Determine the [x, y] coordinate at the center of the cell enclosing the given text.  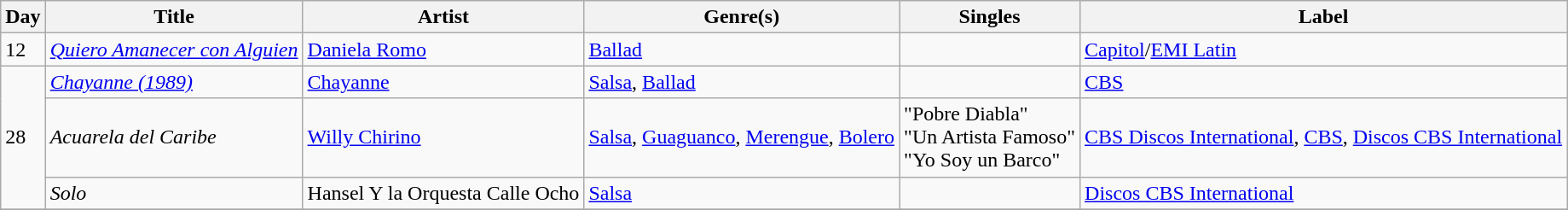
Discos CBS International [1323, 193]
Chayanne [443, 82]
Chayanne (1989) [174, 82]
Salsa, Ballad [742, 82]
Title [174, 17]
Willy Chirino [443, 137]
Solo [174, 193]
Quiero Amanecer con Alguien [174, 50]
Salsa, Guaguanco, Merengue, Bolero [742, 137]
Label [1323, 17]
12 [23, 50]
Ballad [742, 50]
Singles [990, 17]
Genre(s) [742, 17]
Salsa [742, 193]
Hansel Y la Orquesta Calle Ocho [443, 193]
"Pobre Diabla""Un Artista Famoso""Yo Soy un Barco" [990, 137]
Capitol/EMI Latin [1323, 50]
CBS [1323, 82]
Daniela Romo [443, 50]
Acuarela del Caribe [174, 137]
CBS Discos International, CBS, Discos CBS International [1323, 137]
Day [23, 17]
28 [23, 137]
Artist [443, 17]
